Search for the cell housing the specified text and yield its [x, y] center coordinate. 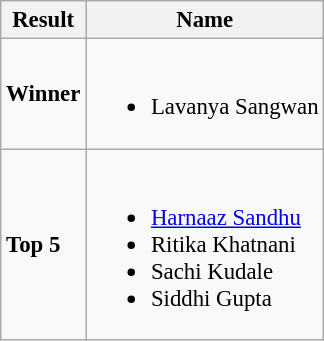
Result [44, 20]
Lavanya Sangwan [205, 94]
Top 5 [44, 244]
Winner [44, 94]
Name [205, 20]
Harnaaz SandhuRitika KhatnaniSachi KudaleSiddhi Gupta [205, 244]
